Pinpoint the cell where the given text exists, returning its (X, Y) midpoint coordinate. 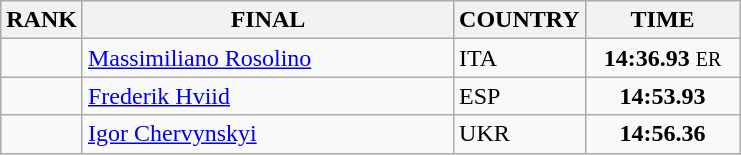
Massimiliano Rosolino (268, 58)
FINAL (268, 20)
TIME (662, 20)
Igor Chervynskyi (268, 134)
RANK (42, 20)
14:56.36 (662, 134)
UKR (520, 134)
14:53.93 (662, 96)
ESP (520, 96)
ITA (520, 58)
COUNTRY (520, 20)
Frederik Hviid (268, 96)
14:36.93 ER (662, 58)
